Output the [X, Y] coordinate of the center of the cell containing the given text.  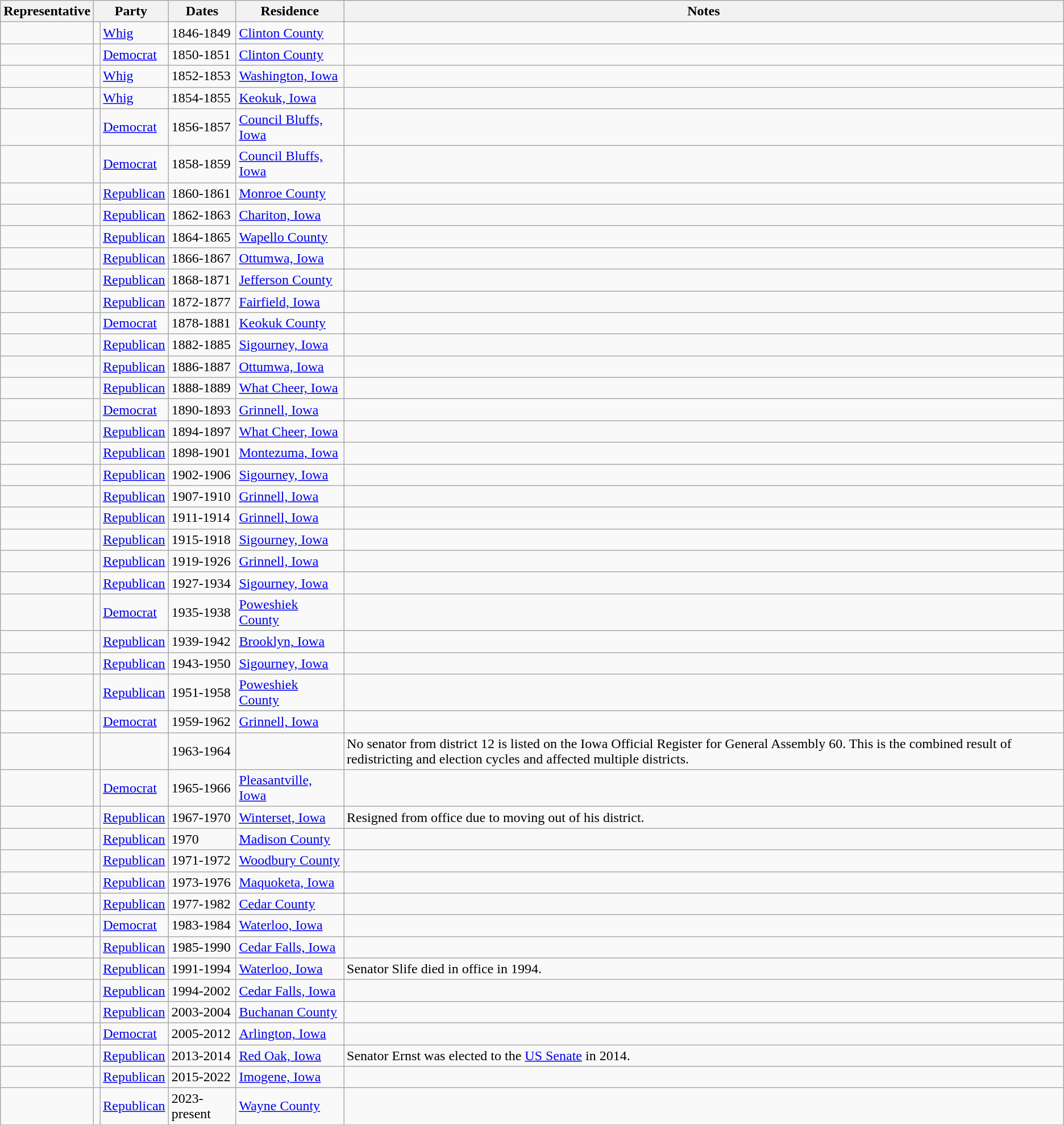
1927-1934 [202, 583]
1872-1877 [202, 302]
1854-1855 [202, 98]
1882-1885 [202, 345]
2013-2014 [202, 1056]
Cedar County [290, 904]
1939-1942 [202, 641]
Jefferson County [290, 280]
Chariton, Iowa [290, 215]
Imogene, Iowa [290, 1077]
1858-1859 [202, 164]
1991-1994 [202, 969]
Woodbury County [290, 861]
1915-1918 [202, 539]
1985-1990 [202, 947]
1943-1950 [202, 663]
1907-1910 [202, 496]
Keokuk County [290, 323]
1970 [202, 839]
1862-1863 [202, 215]
Keokuk, Iowa [290, 98]
Resigned from office due to moving out of his district. [704, 817]
1973-1976 [202, 882]
1911-1914 [202, 518]
Washington, Iowa [290, 76]
Red Oak, Iowa [290, 1056]
Wapello County [290, 236]
1856-1857 [202, 127]
1888-1889 [202, 388]
1852-1853 [202, 76]
Dates [202, 11]
1994-2002 [202, 990]
1860-1861 [202, 193]
Pleasantville, Iowa [290, 788]
1846-1849 [202, 33]
Fairfield, Iowa [290, 302]
Wayne County [290, 1106]
1919-1926 [202, 561]
Senator Slife died in office in 1994. [704, 969]
1935-1938 [202, 612]
1902-1906 [202, 475]
1878-1881 [202, 323]
1850-1851 [202, 55]
Arlington, Iowa [290, 1033]
1983-1984 [202, 925]
1959-1962 [202, 722]
Buchanan County [290, 1012]
Senator Ernst was elected to the US Senate in 2014. [704, 1056]
Notes [704, 11]
Residence [290, 11]
1898-1901 [202, 453]
Party [131, 11]
1951-1958 [202, 692]
1971-1972 [202, 861]
1864-1865 [202, 236]
Representative [47, 11]
2015-2022 [202, 1077]
1866-1867 [202, 258]
Monroe County [290, 193]
2023-present [202, 1106]
1886-1887 [202, 367]
1868-1871 [202, 280]
1963-1964 [202, 752]
1965-1966 [202, 788]
1894-1897 [202, 431]
2005-2012 [202, 1033]
Brooklyn, Iowa [290, 641]
Madison County [290, 839]
1977-1982 [202, 904]
Montezuma, Iowa [290, 453]
1967-1970 [202, 817]
2003-2004 [202, 1012]
1890-1893 [202, 410]
Winterset, Iowa [290, 817]
Maquoketa, Iowa [290, 882]
